Find where the given text appears and provide that cell's center as (x, y) coordinate. 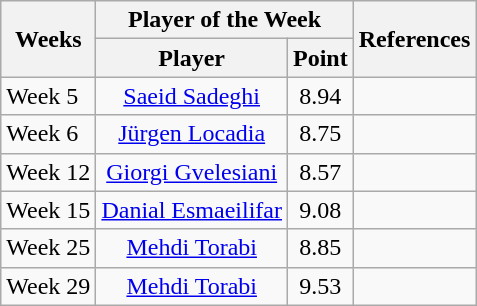
Player of the Week (224, 20)
Jürgen Locadia (192, 134)
9.08 (321, 210)
Danial Esmaeilifar (192, 210)
References (414, 39)
Point (321, 58)
Weeks (48, 39)
Saeid Sadeghi (192, 96)
8.57 (321, 172)
Week 29 (48, 286)
9.53 (321, 286)
Player (192, 58)
Week 6 (48, 134)
Week 15 (48, 210)
8.85 (321, 248)
Week 5 (48, 96)
8.94 (321, 96)
Week 12 (48, 172)
Giorgi Gvelesiani (192, 172)
Week 25 (48, 248)
8.75 (321, 134)
